From the cell containing the given text, extract its center point as [X, Y] coordinate. 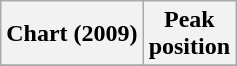
Peakposition [189, 34]
Chart (2009) [72, 34]
